Scan for the cell matching the given text and deliver its [X, Y] coordinate at center. 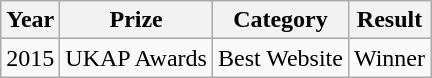
2015 [30, 58]
Category [280, 20]
Year [30, 20]
Best Website [280, 58]
Result [389, 20]
Winner [389, 58]
UKAP Awards [136, 58]
Prize [136, 20]
